Identify which cell holds the provided text, then report its (X, Y) central coordinate. 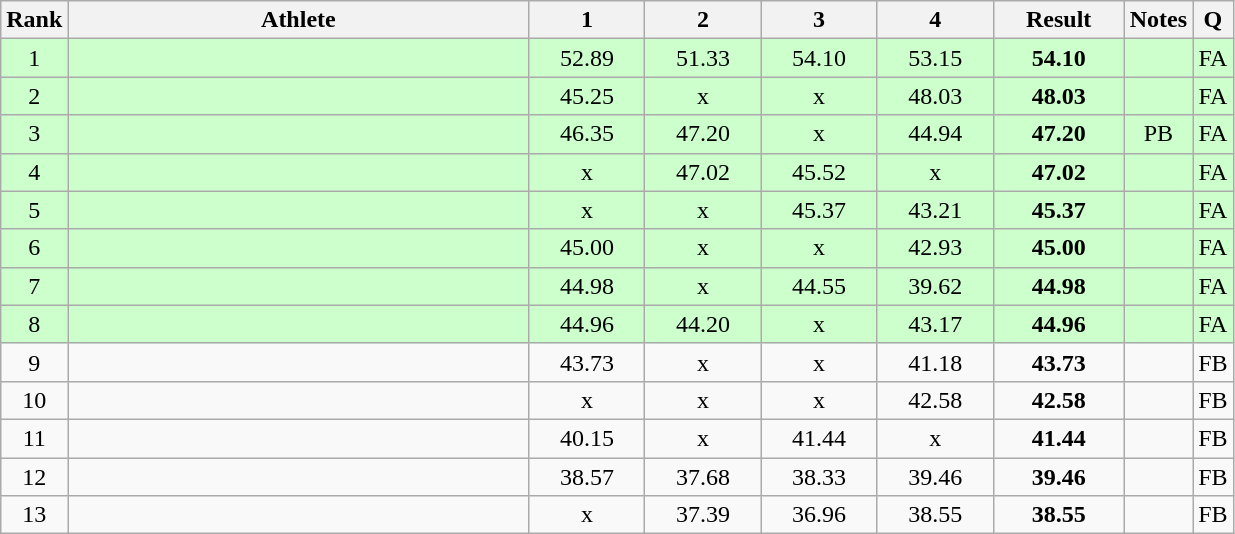
45.52 (819, 172)
43.17 (935, 324)
6 (34, 248)
42.93 (935, 248)
36.96 (819, 515)
40.15 (587, 438)
43.21 (935, 210)
10 (34, 400)
53.15 (935, 58)
5 (34, 210)
Q (1213, 20)
44.20 (703, 324)
Rank (34, 20)
PB (1158, 134)
38.33 (819, 477)
52.89 (587, 58)
45.25 (587, 96)
12 (34, 477)
Result (1058, 20)
38.57 (587, 477)
46.35 (587, 134)
37.68 (703, 477)
51.33 (703, 58)
11 (34, 438)
7 (34, 286)
44.55 (819, 286)
44.94 (935, 134)
13 (34, 515)
39.62 (935, 286)
37.39 (703, 515)
Athlete (298, 20)
9 (34, 362)
Notes (1158, 20)
41.18 (935, 362)
8 (34, 324)
